For the text-containing cell, return its midpoint in (x, y) coordinate format. 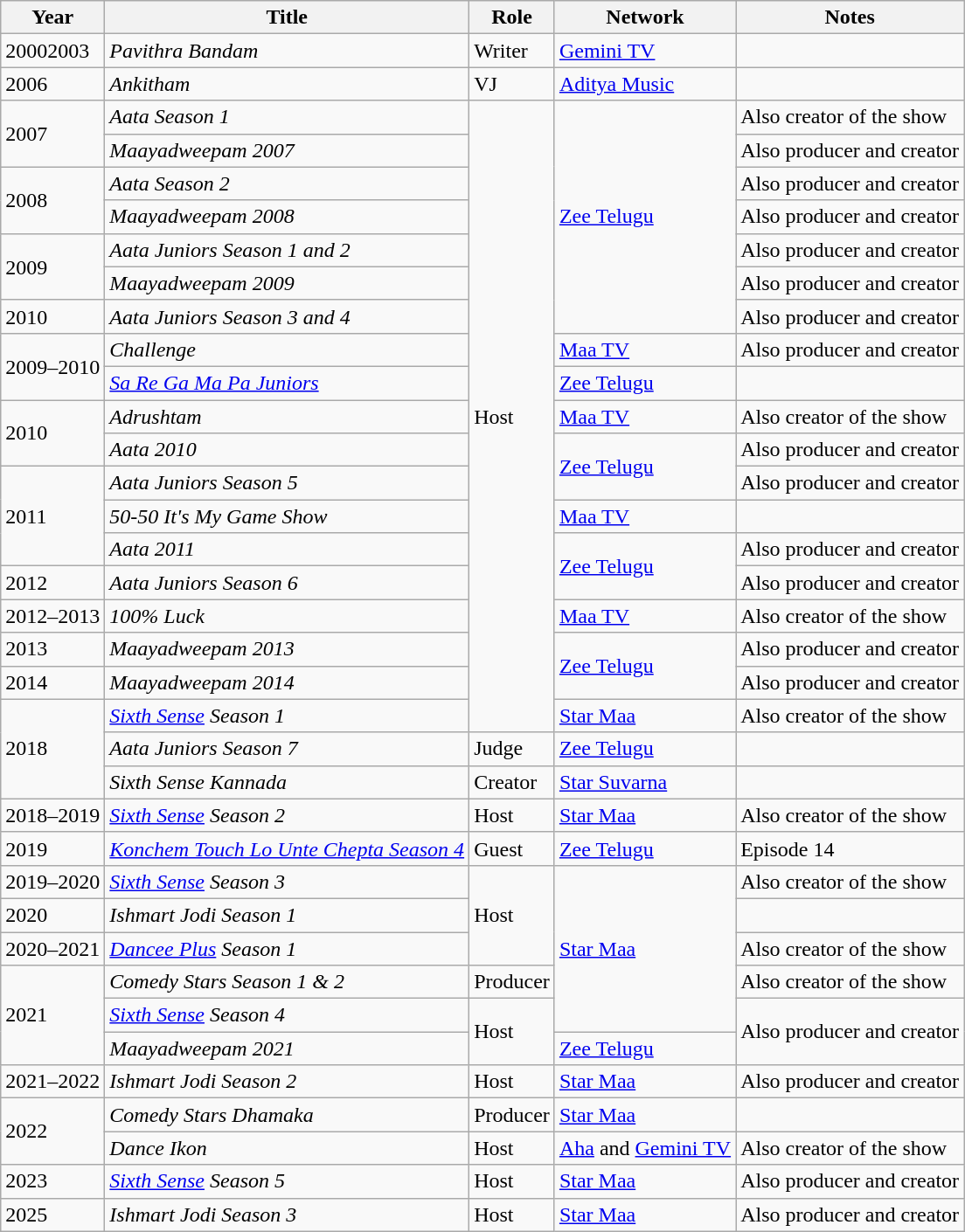
Sixth Sense Season 3 (287, 882)
Aata 2011 (287, 550)
2012–2013 (52, 616)
Sixth Sense Season 5 (287, 1181)
Aata Season 1 (287, 117)
Creator (512, 782)
Maayadweepam 2009 (287, 283)
2012 (52, 583)
Sixth Sense Season 2 (287, 815)
Dancee Plus Season 1 (287, 948)
Episode 14 (850, 848)
Judge (512, 749)
Guest (512, 848)
Title (287, 17)
2018–2019 (52, 815)
2021–2022 (52, 1082)
Challenge (287, 350)
Pavithra Bandam (287, 51)
Comedy Stars Season 1 & 2 (287, 982)
Maayadweepam 2008 (287, 217)
50-50 It's My Game Show (287, 516)
2023 (52, 1181)
Maayadweepam 2014 (287, 682)
2020–2021 (52, 948)
Star Suvarna (645, 782)
Dance Ikon (287, 1148)
Aha and Gemini TV (645, 1148)
Aata Season 2 (287, 183)
2009 (52, 266)
Aata 2010 (287, 450)
Maayadweepam 2021 (287, 1049)
Adrushtam (287, 417)
Aata Juniors Season 6 (287, 583)
Role (512, 17)
2014 (52, 682)
Ankitham (287, 84)
Notes (850, 17)
Ishmart Jodi Season 3 (287, 1215)
Writer (512, 51)
2020 (52, 915)
2018 (52, 749)
2019–2020 (52, 882)
Aata Juniors Season 1 and 2 (287, 250)
2013 (52, 649)
2019 (52, 848)
Comedy Stars Dhamaka (287, 1115)
Aata Juniors Season 7 (287, 749)
100% Luck (287, 616)
Ishmart Jodi Season 1 (287, 915)
Aata Juniors Season 3 and 4 (287, 316)
Aata Juniors Season 5 (287, 483)
Sixth Sense Kannada (287, 782)
Gemini TV (645, 51)
Year (52, 17)
Sixth Sense Season 1 (287, 716)
2006 (52, 84)
20002003 (52, 51)
2022 (52, 1132)
Network (645, 17)
VJ (512, 84)
2025 (52, 1215)
2011 (52, 516)
2007 (52, 134)
2021 (52, 1015)
Sa Re Ga Ma Pa Juniors (287, 383)
Maayadweepam 2007 (287, 150)
Sixth Sense Season 4 (287, 1015)
Ishmart Jodi Season 2 (287, 1082)
Maayadweepam 2013 (287, 649)
Konchem Touch Lo Unte Chepta Season 4 (287, 848)
Aditya Music (645, 84)
2008 (52, 200)
2009–2010 (52, 366)
